Return [X, Y] of the center of cell containing provided text 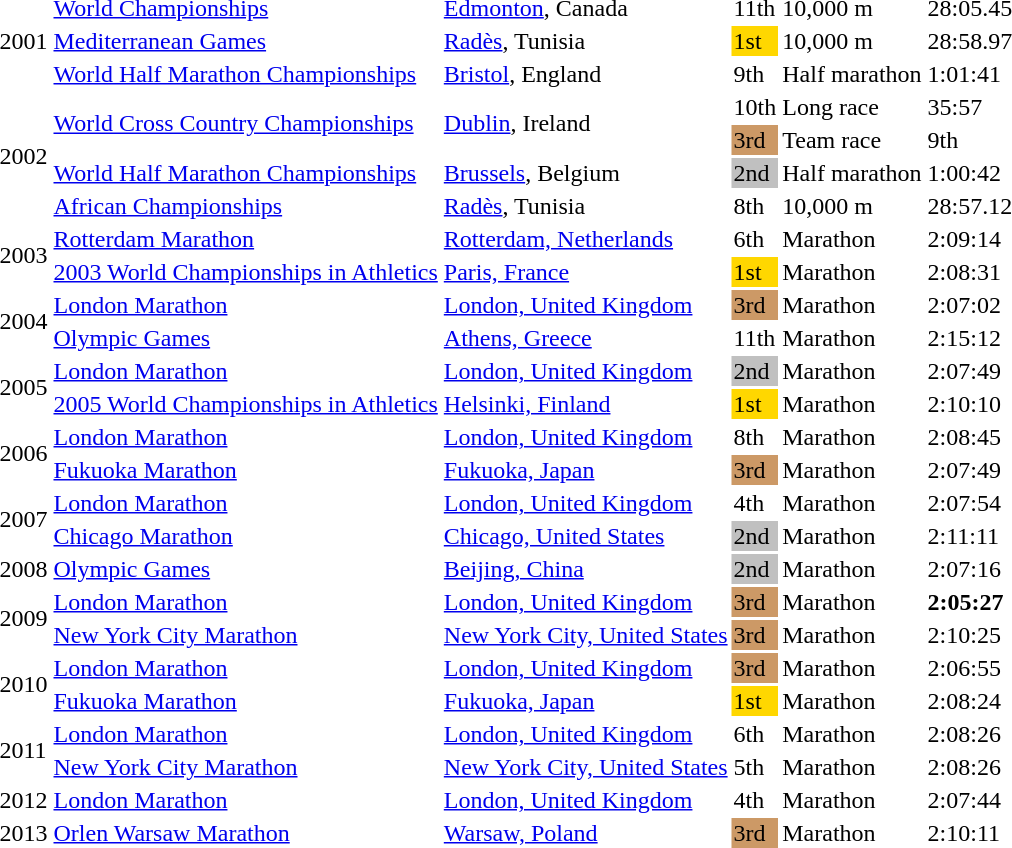
11th [755, 338]
Mediterranean Games [246, 41]
Bristol, England [586, 74]
African Championships [246, 206]
5th [755, 767]
Chicago Marathon [246, 536]
Long race [852, 107]
2005 World Championships in Athletics [246, 404]
Beijing, China [586, 569]
Athens, Greece [586, 338]
World Cross Country Championships [246, 124]
Rotterdam Marathon [246, 239]
Team race [852, 140]
Paris, France [586, 272]
Helsinki, Finland [586, 404]
9th [755, 74]
Brussels, Belgium [586, 173]
Warsaw, Poland [586, 833]
Orlen Warsaw Marathon [246, 833]
Chicago, United States [586, 536]
Dublin, Ireland [586, 124]
2003 World Championships in Athletics [246, 272]
10th [755, 107]
Rotterdam, Netherlands [586, 239]
